Search for the cell housing the specified text and yield its [x, y] center coordinate. 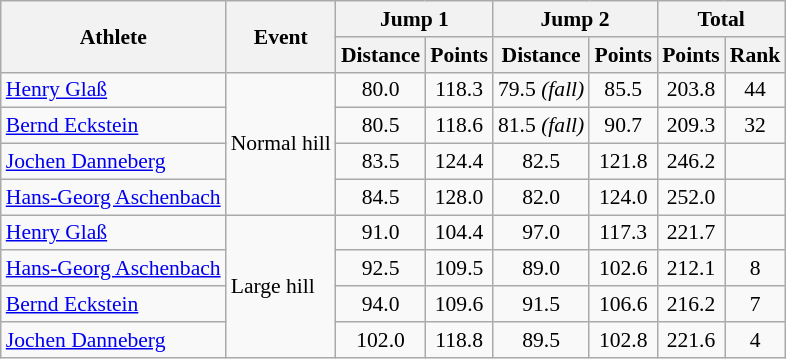
91.5 [541, 304]
81.5 (fall) [541, 126]
252.0 [691, 197]
102.8 [623, 340]
83.5 [380, 162]
44 [756, 90]
84.5 [380, 197]
94.0 [380, 304]
118.8 [459, 340]
246.2 [691, 162]
209.3 [691, 126]
117.3 [623, 233]
82.0 [541, 197]
102.0 [380, 340]
Large hill [281, 286]
97.0 [541, 233]
Athlete [114, 36]
203.8 [691, 90]
89.0 [541, 269]
80.5 [380, 126]
7 [756, 304]
102.6 [623, 269]
92.5 [380, 269]
106.6 [623, 304]
104.4 [459, 233]
4 [756, 340]
Rank [756, 55]
109.6 [459, 304]
118.3 [459, 90]
91.0 [380, 233]
109.5 [459, 269]
124.0 [623, 197]
Total [721, 19]
216.2 [691, 304]
221.6 [691, 340]
Jump 1 [414, 19]
121.8 [623, 162]
124.4 [459, 162]
221.7 [691, 233]
79.5 (fall) [541, 90]
89.5 [541, 340]
128.0 [459, 197]
8 [756, 269]
118.6 [459, 126]
Normal hill [281, 143]
212.1 [691, 269]
85.5 [623, 90]
90.7 [623, 126]
32 [756, 126]
80.0 [380, 90]
Event [281, 36]
Jump 2 [575, 19]
82.5 [541, 162]
